Return the [X, Y] coordinate for the center point of the cell that contains the specified text.  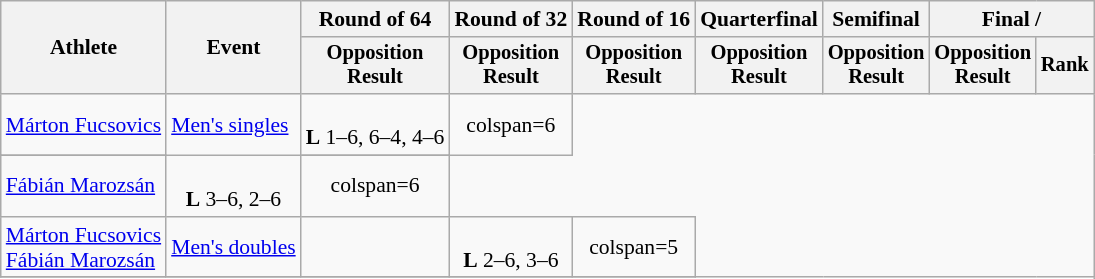
Round of 64 [376, 19]
Semifinal [876, 19]
Márton Fucsovics [84, 124]
Round of 32 [510, 19]
Men's singles [234, 124]
L 3–6, 2–6 [234, 186]
L 1–6, 6–4, 4–6 [376, 124]
Quarterfinal [759, 19]
Final / [1011, 19]
Round of 16 [634, 19]
Márton FucsovicsFábián Marozsán [84, 248]
Event [234, 48]
Rank [1065, 66]
Athlete [84, 48]
colspan=5 [634, 248]
Fábián Marozsán [84, 186]
Men's doubles [234, 248]
L 2–6, 3–6 [510, 248]
